Capture the cell that displays the provided text and extract its (X, Y) central coordinate. 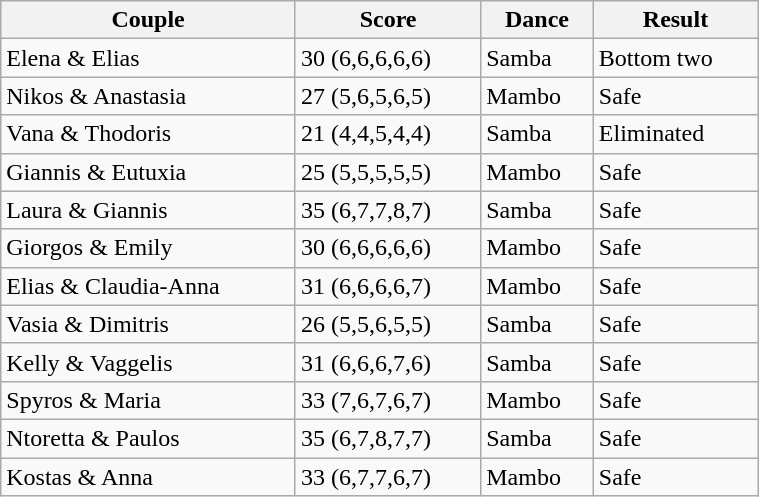
Laura & Giannis (148, 210)
Result (675, 20)
31 (6,6,6,6,7) (388, 286)
33 (6,7,7,6,7) (388, 477)
Nikos & Anastasia (148, 96)
35 (6,7,7,8,7) (388, 210)
Ntoretta & Paulos (148, 438)
25 (5,5,5,5,5) (388, 172)
Elena & Elias (148, 58)
21 (4,4,5,4,4) (388, 134)
27 (5,6,5,6,5) (388, 96)
35 (6,7,8,7,7) (388, 438)
Couple (148, 20)
26 (5,5,6,5,5) (388, 324)
Eliminated (675, 134)
Spyros & Maria (148, 400)
Giannis & Eutuxia (148, 172)
Vasia & Dimitris (148, 324)
33 (7,6,7,6,7) (388, 400)
Score (388, 20)
31 (6,6,6,7,6) (388, 362)
Kostas & Anna (148, 477)
Dance (538, 20)
Giorgos & Emily (148, 248)
Kelly & Vaggelis (148, 362)
Vana & Thodoris (148, 134)
Bottom two (675, 58)
Elias & Claudia-Anna (148, 286)
